Determine the (X, Y) coordinate at the center of the cell enclosing the given text.  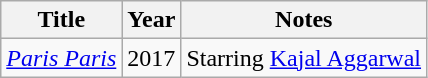
Notes (304, 20)
Paris Paris (62, 58)
Year (152, 20)
2017 (152, 58)
Title (62, 20)
Starring Kajal Aggarwal (304, 58)
